Return the [X, Y] coordinate for the center point of the cell that contains the specified text.  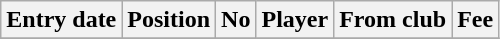
Player [295, 20]
No [236, 20]
Fee [476, 20]
Position [169, 20]
From club [393, 20]
Entry date [62, 20]
